Identify which cell holds the provided text, then report its [x, y] central coordinate. 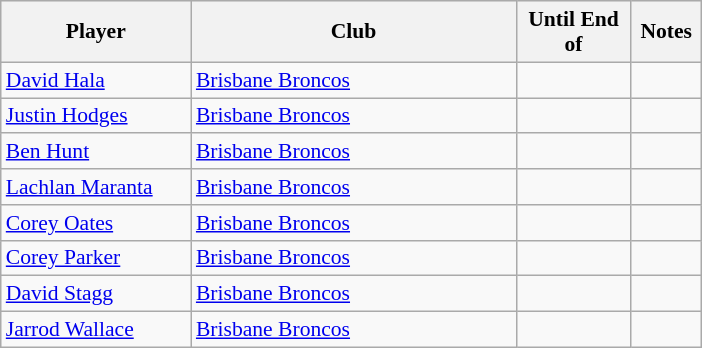
Lachlan Maranta [96, 187]
Club [354, 32]
David Stagg [96, 294]
Justin Hodges [96, 116]
Corey Parker [96, 258]
Ben Hunt [96, 152]
Player [96, 32]
Jarrod Wallace [96, 330]
Corey Oates [96, 223]
David Hala [96, 80]
Until End of [574, 32]
Notes [666, 32]
